Locate the cell with the specified text and output its [X, Y] center coordinate. 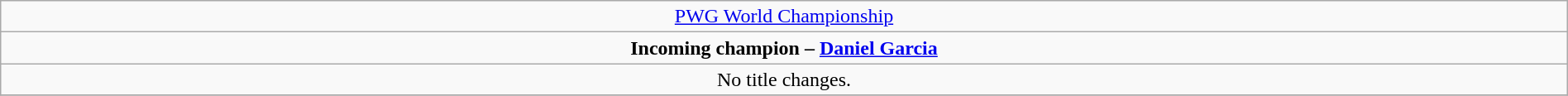
No title changes. [784, 79]
PWG World Championship [784, 17]
Incoming champion – Daniel Garcia [784, 48]
